For the text-containing cell, return its midpoint in [x, y] coordinate format. 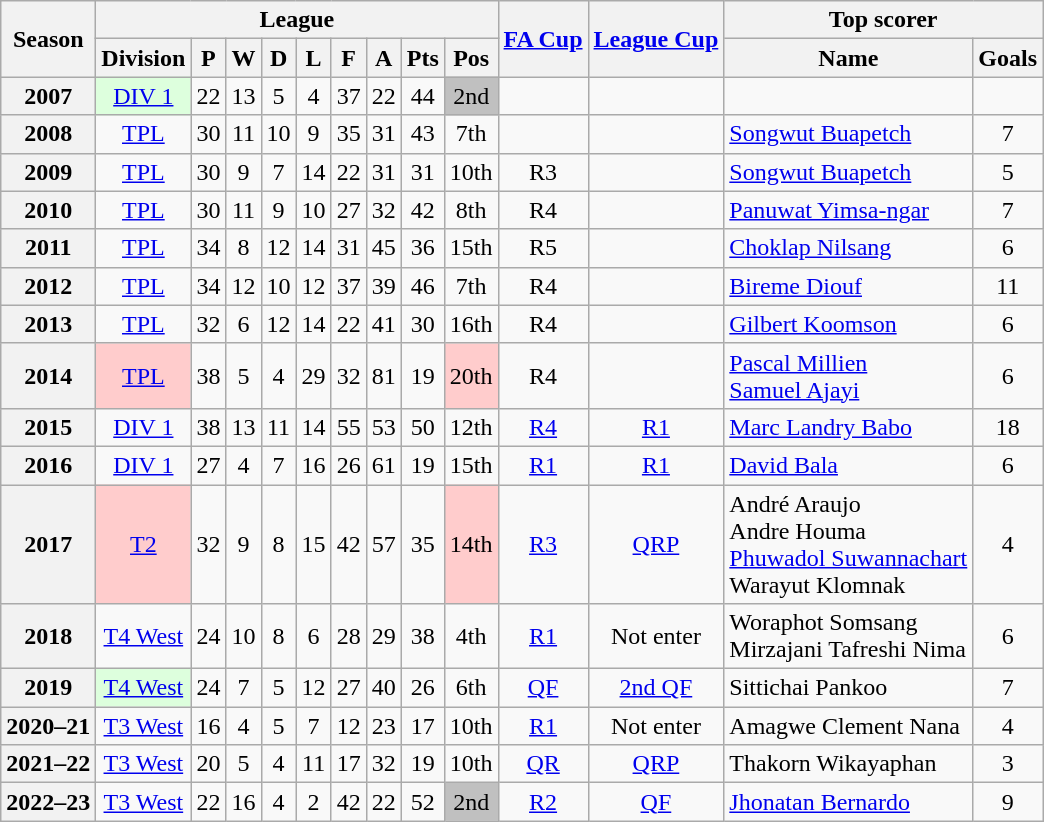
2014 [48, 376]
4th [471, 636]
40 [384, 688]
QR [543, 764]
2nd QF [656, 688]
Panuwat Yimsa-ngar [848, 210]
T2 [144, 544]
A [384, 58]
53 [384, 427]
2017 [48, 544]
Pos [471, 58]
2013 [48, 324]
28 [348, 636]
P [208, 58]
18 [1008, 427]
61 [384, 465]
Sittichai Pankoo [848, 688]
R2 [543, 802]
44 [422, 96]
2019 [48, 688]
Amagwe Clement Nana [848, 726]
Woraphot Somsang Mirzajani Tafreshi Nima [848, 636]
FA Cup [543, 39]
23 [384, 726]
Jhonatan Bernardo [848, 802]
20th [471, 376]
L [314, 58]
81 [384, 376]
36 [422, 248]
2 [314, 802]
2011 [48, 248]
46 [422, 286]
6th [471, 688]
David Bala [848, 465]
39 [384, 286]
D [278, 58]
2007 [48, 96]
20 [208, 764]
8th [471, 210]
F [348, 58]
50 [422, 427]
Choklap Nilsang [848, 248]
15 [314, 544]
André Araujo Andre Houma Phuwadol Suwannachart Warayut Klomnak [848, 544]
2022–23 [48, 802]
Gilbert Koomson [848, 324]
2018 [48, 636]
55 [348, 427]
45 [384, 248]
League Cup [656, 39]
2016 [48, 465]
Thakorn Wikayaphan [848, 764]
R5 [543, 248]
16th [471, 324]
2008 [48, 134]
43 [422, 134]
2009 [48, 172]
Division [144, 58]
League [297, 20]
2020–21 [48, 726]
Season [48, 39]
W [244, 58]
2021–22 [48, 764]
2012 [48, 286]
3 [1008, 764]
Marc Landry Babo [848, 427]
Pascal Millien Samuel Ajayi [848, 376]
2015 [48, 427]
52 [422, 802]
Pts [422, 58]
2010 [48, 210]
Goals [1008, 58]
14th [471, 544]
Name [848, 58]
12th [471, 427]
Bireme Diouf [848, 286]
41 [384, 324]
57 [384, 544]
Top scorer [884, 20]
